Pinpoint the cell where the given text exists, returning its (x, y) midpoint coordinate. 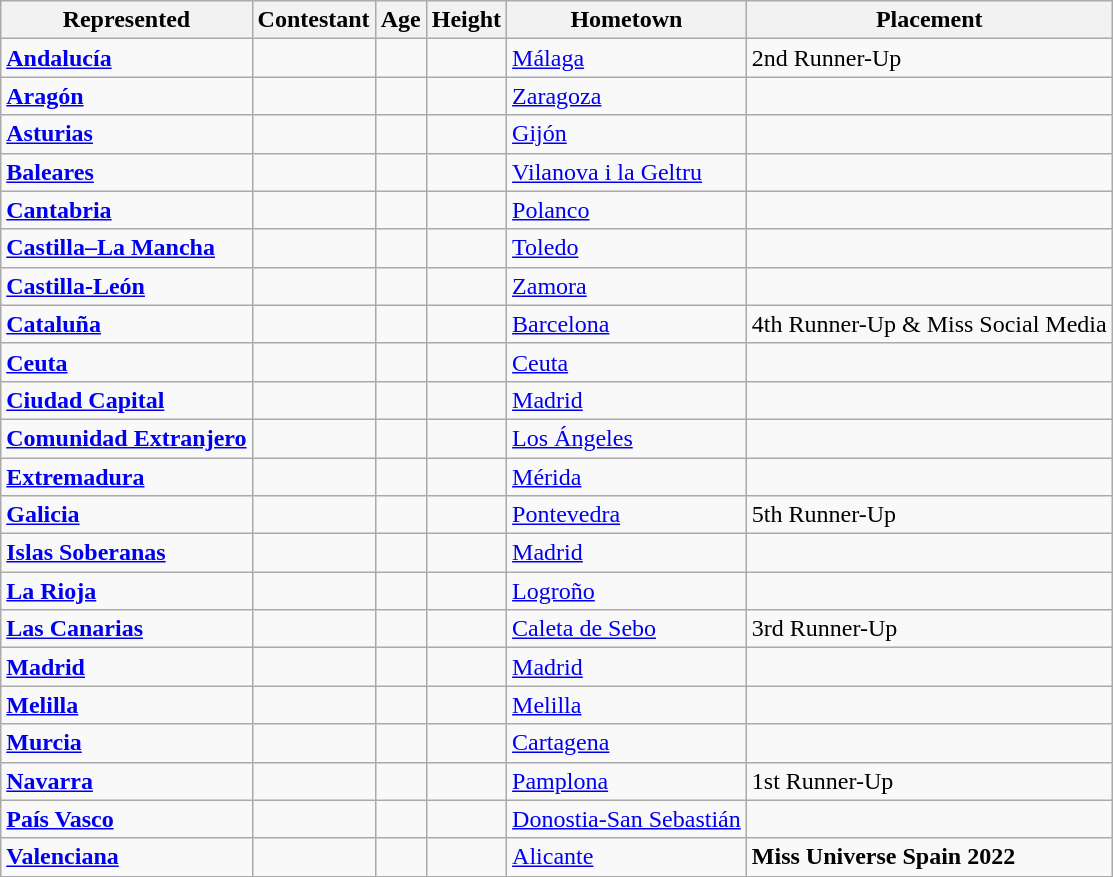
Hometown (627, 20)
Las Canarias (126, 629)
Vilanova i la Geltru (627, 172)
Castilla–La Mancha (126, 248)
Castilla-León (126, 286)
Toledo (627, 248)
Murcia (126, 743)
Baleares (126, 172)
Navarra (126, 781)
Asturias (126, 134)
Caleta de Sebo (627, 629)
2nd Runner-Up (929, 58)
Gijón (627, 134)
Los Ángeles (627, 438)
Málaga (627, 58)
Cataluña (126, 324)
1st Runner-Up (929, 781)
Age (400, 20)
Mérida (627, 477)
Zaragoza (627, 96)
Logroño (627, 591)
Miss Universe Spain 2022 (929, 857)
Andalucía (126, 58)
4th Runner-Up & Miss Social Media (929, 324)
3rd Runner-Up (929, 629)
Ciudad Capital (126, 400)
5th Runner-Up (929, 515)
La Rioja (126, 591)
Contestant (314, 20)
Cantabria (126, 210)
Pontevedra (627, 515)
País Vasco (126, 819)
Galicia (126, 515)
Pamplona (627, 781)
Comunidad Extranjero (126, 438)
Zamora (627, 286)
Placement (929, 20)
Donostia-San Sebastián (627, 819)
Valenciana (126, 857)
Height (466, 20)
Extremadura (126, 477)
Cartagena (627, 743)
Islas Soberanas (126, 553)
Alicante (627, 857)
Aragón (126, 96)
Polanco (627, 210)
Represented (126, 20)
Barcelona (627, 324)
